Locate the cell with the specified text and output its [X, Y] center coordinate. 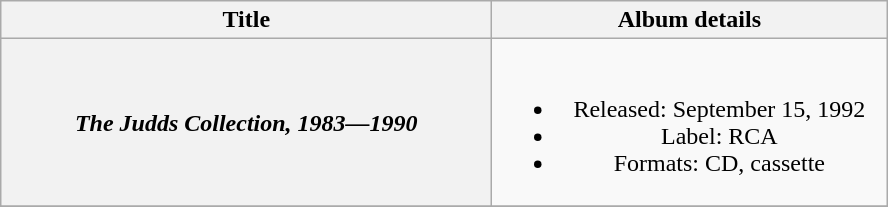
Released: September 15, 1992Label: RCAFormats: CD, cassette [690, 122]
Album details [690, 20]
The Judds Collection, 1983—1990 [246, 122]
Title [246, 20]
